Determine the (x, y) coordinate at the center of the cell enclosing the given text.  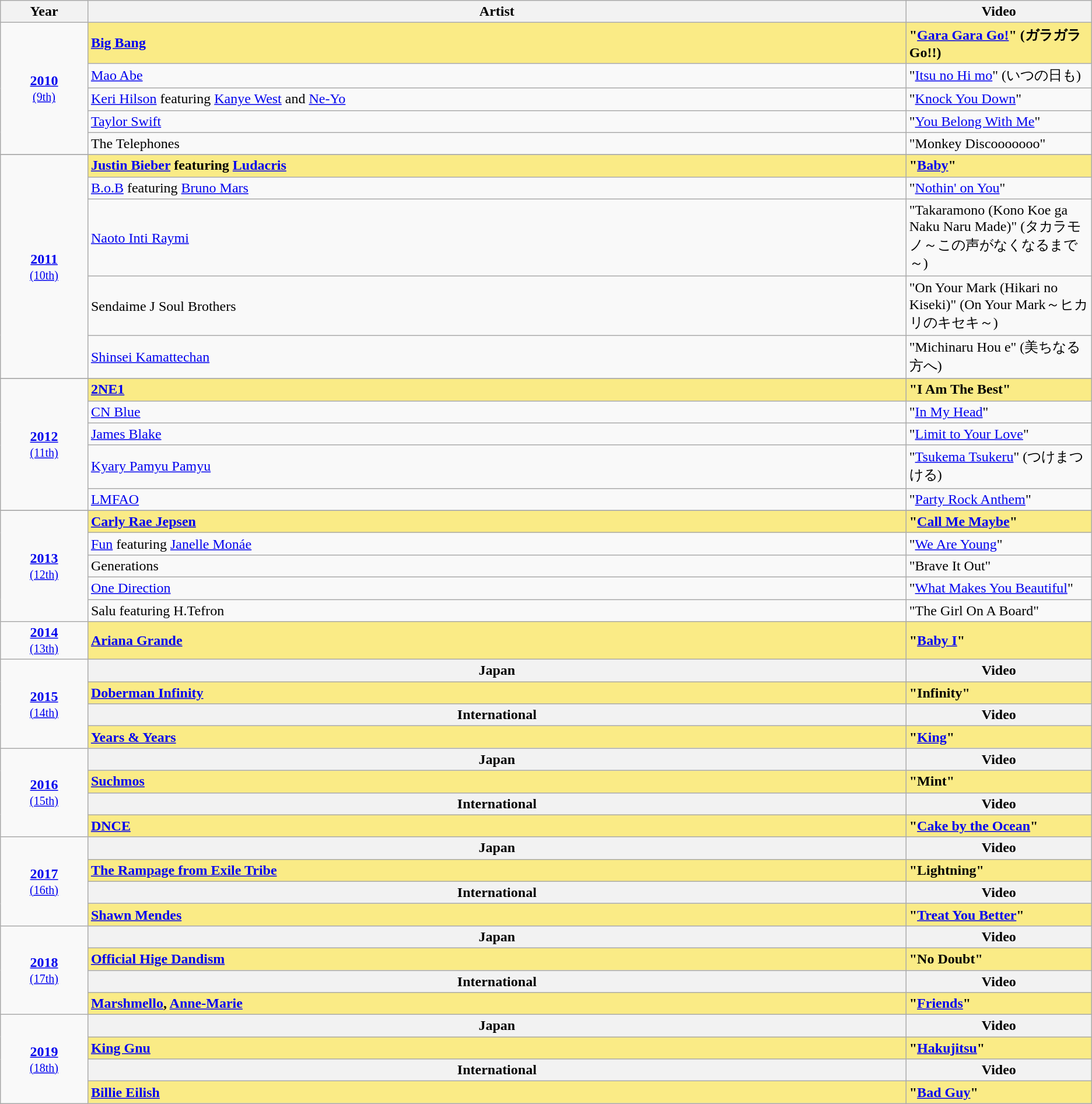
"Party Rock Anthem" (999, 499)
2013(12th) (44, 566)
"Michinaru Hou e" (美ちなる方へ) (999, 357)
"Lightning" (999, 870)
"Knock You Down" (999, 99)
"Itsu no Hi mo" (いつの日も) (999, 76)
Mao Abe (497, 76)
"Takaramono (Kono Koe ga Naku Naru Made)" (タカラモノ～この声がなくなるまで～) (999, 238)
"Nothin' on You" (999, 188)
Carly Rae Jepsen (497, 521)
"Bad Guy" (999, 1092)
"Treat You Better" (999, 914)
"Call Me Maybe" (999, 521)
2011(10th) (44, 267)
Official Hige Dandism (497, 959)
"In My Head" (999, 412)
"Monkey Discooooooo" (999, 143)
B.o.B featuring Bruno Mars (497, 188)
"Friends" (999, 1004)
"We Are Young" (999, 544)
"Gara Gara Go!" (ガラガラ Go!!) (999, 43)
Kyary Pamyu Pamyu (497, 467)
"King" (999, 737)
Shinsei Kamattechan (497, 357)
Fun featuring Janelle Monáe (497, 544)
Keri Hilson featuring Kanye West and Ne-Yo (497, 99)
Justin Bieber featuring Ludacris (497, 166)
"What Makes You Beautiful" (999, 588)
Doberman Infinity (497, 693)
Marshmello, Anne-Marie (497, 1004)
"Tsukema Tsukeru" (つけまつける) (999, 467)
The Telephones (497, 143)
"I Am The Best" (999, 390)
LMFAO (497, 499)
"Baby" (999, 166)
"Brave It Out" (999, 566)
DNCE (497, 826)
"The Girl On A Board" (999, 611)
2016(15th) (44, 793)
Shawn Mendes (497, 914)
"You Belong With Me" (999, 121)
Big Bang (497, 43)
2019(18th) (44, 1059)
"Baby I" (999, 640)
CN Blue (497, 412)
Billie Eilish (497, 1092)
Suchmos (497, 781)
Artist (497, 12)
King Gnu (497, 1048)
The Rampage from Exile Tribe (497, 870)
2018(17th) (44, 970)
James Blake (497, 434)
2015(14th) (44, 704)
2NE1 (497, 390)
2012(11th) (44, 444)
Sendaime J Soul Brothers (497, 306)
Generations (497, 566)
Year (44, 12)
"Hakujitsu" (999, 1048)
"On Your Mark (Hikari no Kiseki)" (On Your Mark～ヒカリのキセキ～) (999, 306)
Taylor Swift (497, 121)
"No Doubt" (999, 959)
Salu featuring H.Tefron (497, 611)
"Mint" (999, 781)
Ariana Grande (497, 640)
2014(13th) (44, 640)
2010(9th) (44, 89)
"Infinity" (999, 693)
Naoto Inti Raymi (497, 238)
Years & Years (497, 737)
"Cake by the Ocean" (999, 826)
"Limit to Your Love" (999, 434)
2017(16th) (44, 881)
One Direction (497, 588)
